Locate the cell with the specified text and output its (x, y) center coordinate. 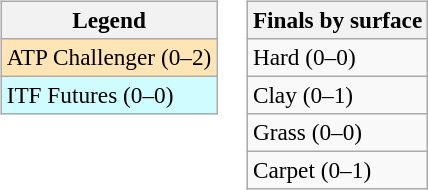
Grass (0–0) (337, 133)
ITF Futures (0–0) (108, 95)
Carpet (0–1) (337, 171)
Clay (0–1) (337, 95)
Hard (0–0) (337, 57)
Finals by surface (337, 20)
Legend (108, 20)
ATP Challenger (0–2) (108, 57)
